Extract the [X, Y] coordinate from the center of the cell holding the provided text.  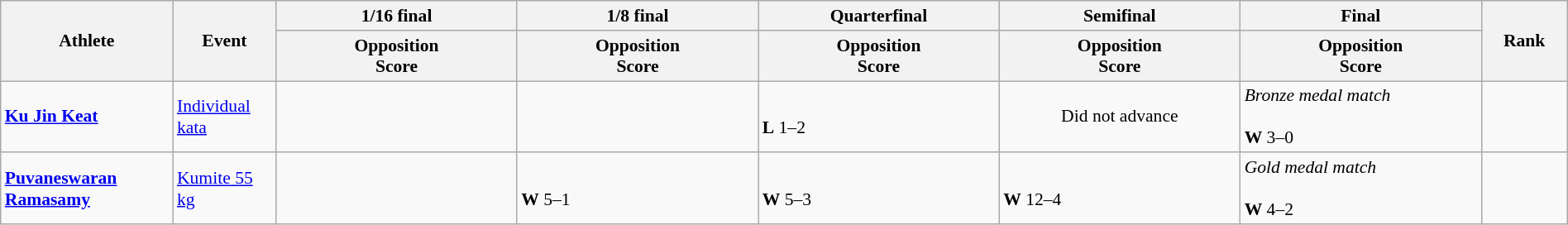
W 5–1 [637, 189]
Bronze medal matchW 3–0 [1361, 117]
W 5–3 [878, 189]
Quarterfinal [878, 16]
Rank [1524, 41]
Semifinal [1120, 16]
Ku Jin Keat [87, 117]
L 1–2 [878, 117]
W 12–4 [1120, 189]
Final [1361, 16]
Gold medal matchW 4–2 [1361, 189]
1/8 final [637, 16]
Puvaneswaran Ramasamy [87, 189]
Athlete [87, 41]
1/16 final [397, 16]
Kumite 55 kg [225, 189]
Individual kata [225, 117]
Event [225, 41]
Did not advance [1120, 117]
